Scan for the cell matching the given text and deliver its [x, y] coordinate at center. 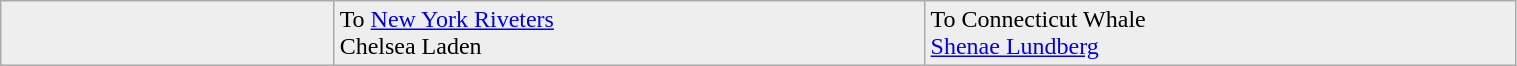
To New York RivetersChelsea Laden [630, 34]
To Connecticut WhaleShenae Lundberg [1220, 34]
